Output the (x, y) coordinate of the center of the cell containing the given text.  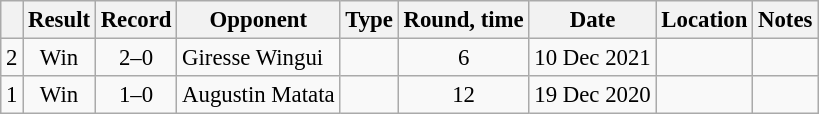
1–0 (136, 95)
19 Dec 2020 (592, 95)
Giresse Wingui (258, 58)
Opponent (258, 20)
1 (12, 95)
Location (704, 20)
2–0 (136, 58)
Result (60, 20)
12 (464, 95)
Notes (786, 20)
6 (464, 58)
Type (369, 20)
Record (136, 20)
Augustin Matata (258, 95)
Date (592, 20)
10 Dec 2021 (592, 58)
Round, time (464, 20)
2 (12, 58)
